For the text-containing cell, return its midpoint in (X, Y) coordinate format. 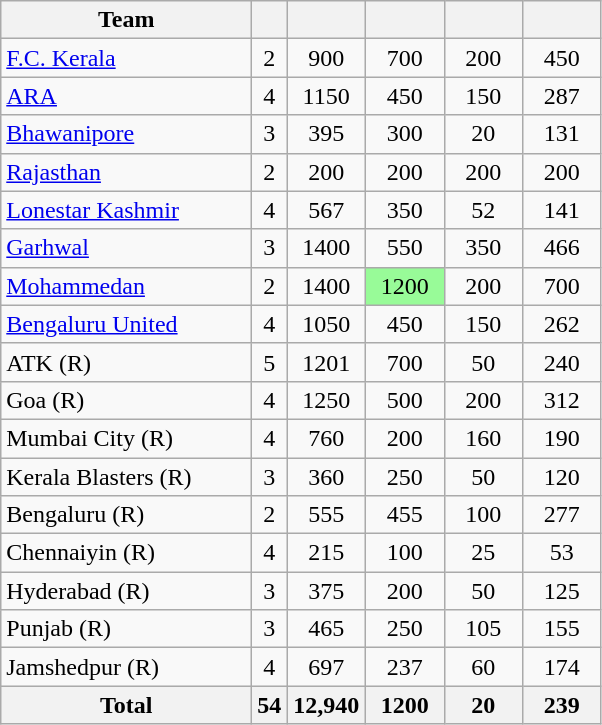
155 (562, 629)
550 (404, 248)
53 (562, 553)
Total (126, 705)
Bengaluru (R) (126, 515)
120 (562, 477)
760 (326, 438)
277 (562, 515)
1150 (326, 96)
1250 (326, 400)
466 (562, 248)
395 (326, 134)
141 (562, 210)
ARA (126, 96)
312 (562, 400)
Team (126, 20)
262 (562, 324)
Punjab (R) (126, 629)
12,940 (326, 705)
Goa (R) (126, 400)
ATK (R) (126, 362)
465 (326, 629)
215 (326, 553)
5 (270, 362)
Hyderabad (R) (126, 591)
Chennaiyin (R) (126, 553)
Lonestar Kashmir (126, 210)
567 (326, 210)
54 (270, 705)
240 (562, 362)
375 (326, 591)
300 (404, 134)
Bhawanipore (126, 134)
105 (484, 629)
500 (404, 400)
697 (326, 667)
25 (484, 553)
160 (484, 438)
174 (562, 667)
Mumbai City (R) (126, 438)
Jamshedpur (R) (126, 667)
Mohammedan (126, 286)
360 (326, 477)
Bengaluru United (126, 324)
52 (484, 210)
60 (484, 667)
Garhwal (126, 248)
131 (562, 134)
239 (562, 705)
Kerala Blasters (R) (126, 477)
F.C. Kerala (126, 58)
190 (562, 438)
125 (562, 591)
555 (326, 515)
237 (404, 667)
287 (562, 96)
1201 (326, 362)
455 (404, 515)
Rajasthan (126, 172)
900 (326, 58)
1050 (326, 324)
